Provide the (X, Y) coordinate of the cell's center where the given text is located.  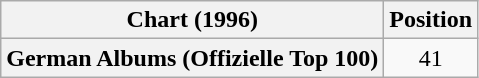
Chart (1996) (192, 20)
Position (431, 20)
41 (431, 58)
German Albums (Offizielle Top 100) (192, 58)
